Return the (x, y) coordinate for the center point of the cell that contains the specified text.  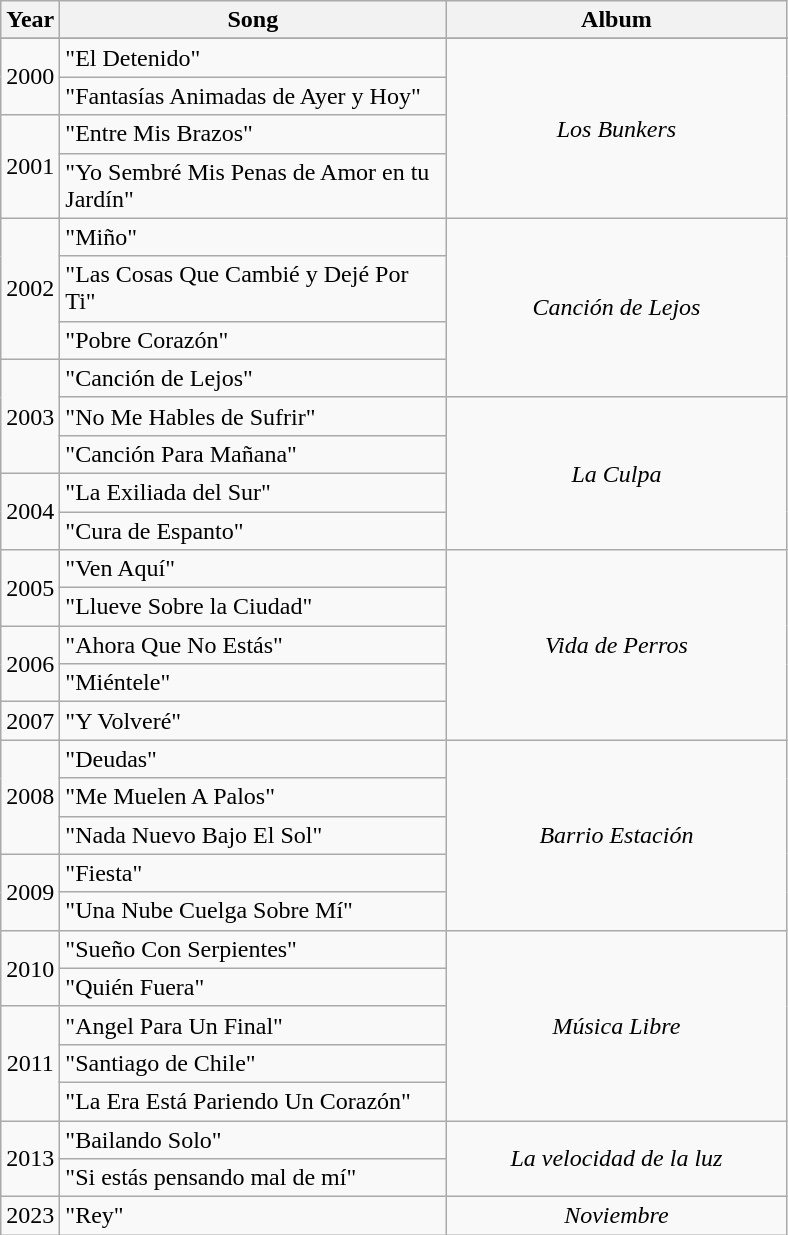
"Quién Fuera" (253, 987)
"Deudas" (253, 759)
2023 (30, 1216)
Vida de Perros (616, 645)
"Fiesta" (253, 873)
"Nada Nuevo Bajo El Sol" (253, 835)
"Bailando Solo" (253, 1139)
"El Detenido" (253, 58)
Música Libre (616, 1025)
"Ven Aquí" (253, 569)
2003 (30, 416)
2009 (30, 892)
"Me Muelen A Palos" (253, 797)
"No Me Hables de Sufrir" (253, 416)
"La Exiliada del Sur" (253, 492)
"Una Nube Cuelga Sobre Mí" (253, 911)
"Ahora Que No Estás" (253, 645)
"Canción de Lejos" (253, 378)
La Culpa (616, 473)
2013 (30, 1158)
"La Era Está Pariendo Un Corazón" (253, 1101)
"Yo Sembré Mis Penas de Amor en tu Jardín" (253, 186)
"Miéntele" (253, 683)
2006 (30, 664)
2008 (30, 797)
Album (616, 20)
"Canción Para Mañana" (253, 454)
"Pobre Corazón" (253, 340)
"Entre Mis Brazos" (253, 134)
2011 (30, 1063)
2007 (30, 721)
"Rey" (253, 1216)
Song (253, 20)
2004 (30, 511)
"Y Volveré" (253, 721)
Year (30, 20)
La velocidad de la luz (616, 1158)
2001 (30, 166)
2000 (30, 77)
2010 (30, 968)
"Sueño Con Serpientes" (253, 949)
"Llueve Sobre la Ciudad" (253, 607)
2002 (30, 288)
"Miño" (253, 237)
"Las Cosas Que Cambié y Dejé Por Ti" (253, 288)
Barrio Estación (616, 835)
2005 (30, 588)
"Fantasías Animadas de Ayer y Hoy" (253, 96)
Canción de Lejos (616, 308)
"Cura de Espanto" (253, 531)
"Angel Para Un Final" (253, 1025)
"Si estás pensando mal de mí" (253, 1178)
Los Bunkers (616, 128)
"Santiago de Chile" (253, 1063)
Noviembre (616, 1216)
